Identify which cell holds the provided text, then report its [x, y] central coordinate. 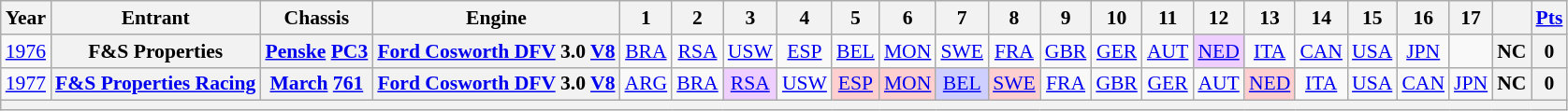
10 [1117, 18]
Pts [1549, 18]
Entrant [155, 18]
14 [1321, 18]
17 [1471, 18]
Engine [496, 18]
16 [1423, 18]
2 [698, 18]
13 [1270, 18]
1976 [26, 51]
9 [1067, 18]
6 [907, 18]
11 [1168, 18]
5 [855, 18]
Chassis [316, 18]
3 [750, 18]
F&S Properties Racing [155, 84]
Year [26, 18]
15 [1372, 18]
Penske PC3 [316, 51]
March 761 [316, 84]
7 [962, 18]
ARG [646, 84]
1977 [26, 84]
1 [646, 18]
4 [805, 18]
12 [1218, 18]
F&S Properties [155, 51]
8 [1014, 18]
